Extract the (x, y) coordinate from the center of the cell holding the provided text.  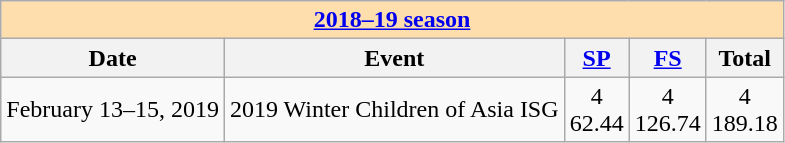
4 62.44 (596, 110)
4 126.74 (668, 110)
2019 Winter Children of Asia ISG (394, 110)
Date (113, 58)
SP (596, 58)
2018–19 season (392, 20)
FS (668, 58)
Event (394, 58)
February 13–15, 2019 (113, 110)
4 189.18 (744, 110)
Total (744, 58)
